Extract the [x, y] coordinate from the center of the cell holding the provided text.  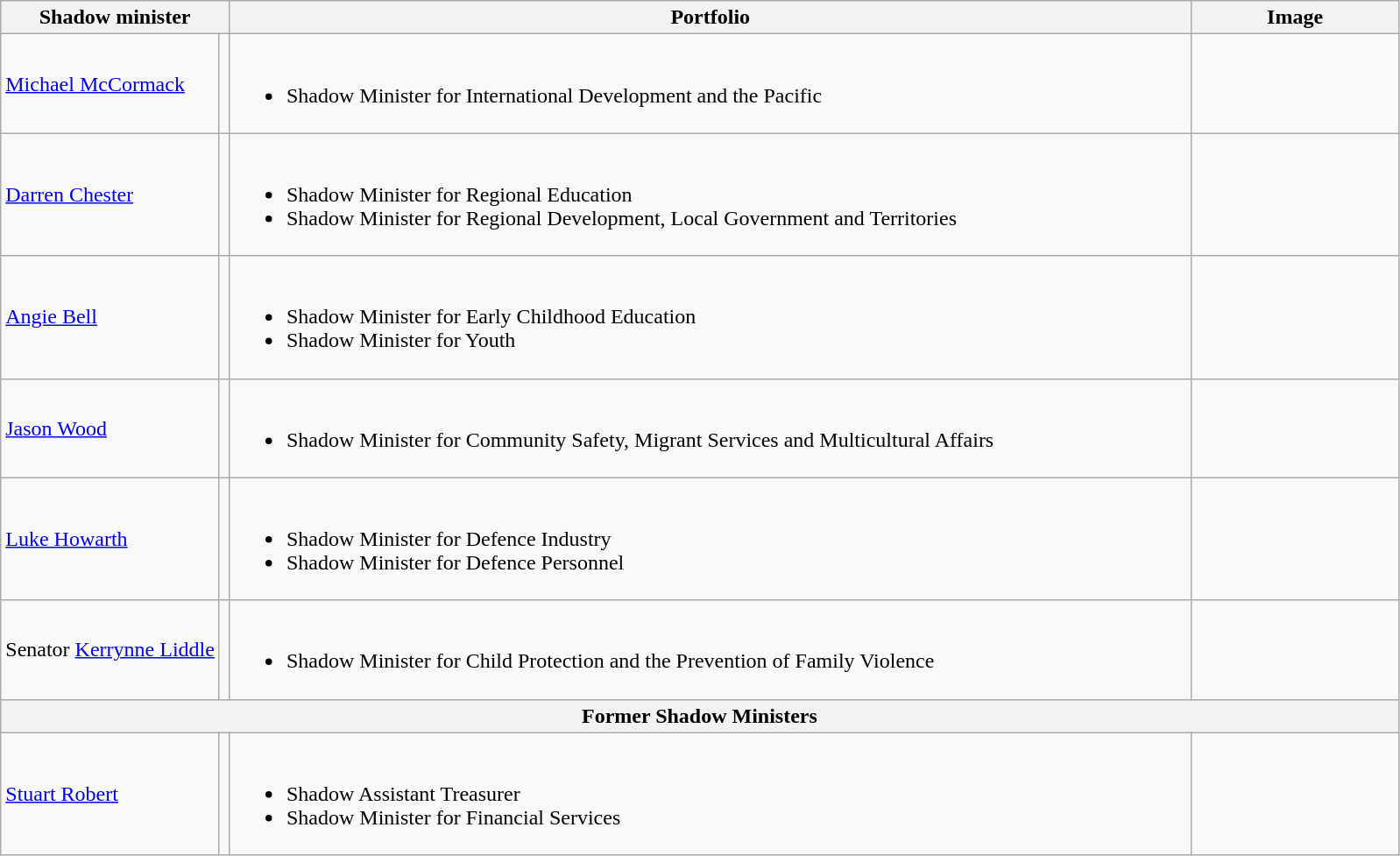
Jason Wood [110, 428]
Portfolio [710, 18]
Shadow minister [116, 18]
Shadow Minister for Community Safety, Migrant Services and Multicultural Affairs [710, 428]
Darren Chester [110, 195]
Shadow Minister for Early Childhood EducationShadow Minister for Youth [710, 317]
Shadow Assistant Treasurer Shadow Minister for Financial Services [710, 794]
Former Shadow Ministers [699, 716]
Shadow Minister for Regional EducationShadow Minister for Regional Development, Local Government and Territories [710, 195]
Stuart Robert [110, 794]
Senator Kerrynne Liddle [110, 650]
Shadow Minister for Defence IndustryShadow Minister for Defence Personnel [710, 539]
Luke Howarth [110, 539]
Shadow Minister for International Development and the Pacific [710, 84]
Michael McCormack [110, 84]
Shadow Minister for Child Protection and the Prevention of Family Violence [710, 650]
Angie Bell [110, 317]
Image [1295, 18]
